From the cell containing the given text, extract its center point as [x, y] coordinate. 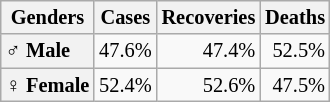
47.6% [125, 51]
Deaths [295, 17]
Genders [48, 17]
52.4% [125, 85]
Cases [125, 17]
47.5% [295, 85]
52.6% [209, 85]
Recoveries [209, 17]
♀ Female [48, 85]
52.5% [295, 51]
47.4% [209, 51]
♂ Male [48, 51]
